Locate the cell with the specified text and output its (x, y) center coordinate. 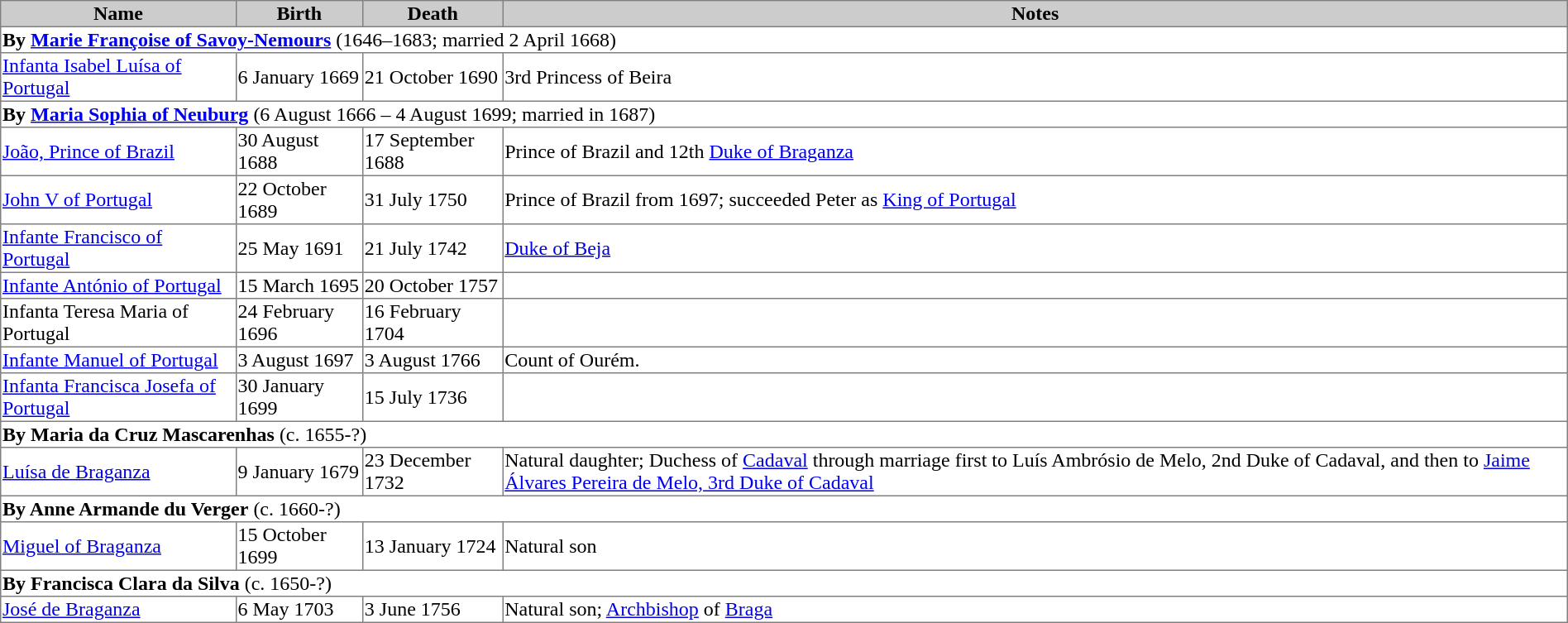
By Maria Sophia of Neuburg (6 August 1666 – 4 August 1699; married in 1687) (784, 114)
21 October 1690 (433, 77)
15 July 1736 (433, 397)
By Marie Françoise of Savoy-Nemours (1646–1683; married 2 April 1668) (784, 40)
16 February 1704 (433, 323)
Infante Francisco of Portugal (118, 248)
13 January 1724 (433, 546)
Prince of Brazil from 1697; succeeded Peter as King of Portugal (1035, 199)
30 August 1688 (299, 151)
João, Prince of Brazil (118, 151)
Prince of Brazil and 12th Duke of Braganza (1035, 151)
Count of Ourém. (1035, 360)
3rd Princess of Beira (1035, 77)
Death (433, 14)
Luísa de Braganza (118, 472)
9 January 1679 (299, 472)
By Anne Armande du Verger (c. 1660-?) (784, 509)
Natural son (1035, 546)
31 July 1750 (433, 199)
6 May 1703 (299, 610)
Birth (299, 14)
6 January 1669 (299, 77)
21 July 1742 (433, 248)
3 August 1766 (433, 360)
Infanta Francisca Josefa of Portugal (118, 397)
Notes (1035, 14)
By Maria da Cruz Mascarenhas (c. 1655-?) (784, 434)
25 May 1691 (299, 248)
15 October 1699 (299, 546)
Miguel of Braganza (118, 546)
Natural son; Archbishop of Braga (1035, 610)
22 October 1689 (299, 199)
15 March 1695 (299, 285)
3 August 1697 (299, 360)
Infante Manuel of Portugal (118, 360)
Infante António of Portugal (118, 285)
By Francisca Clara da Silva (c. 1650-?) (784, 583)
24 February 1696 (299, 323)
17 September 1688 (433, 151)
Infanta Teresa Maria of Portugal (118, 323)
Duke of Beja (1035, 248)
José de Braganza (118, 610)
20 October 1757 (433, 285)
Name (118, 14)
30 January 1699 (299, 397)
23 December 1732 (433, 472)
John V of Portugal (118, 199)
3 June 1756 (433, 610)
Infanta Isabel Luísa of Portugal (118, 77)
